Capture the cell that displays the provided text and extract its [X, Y] central coordinate. 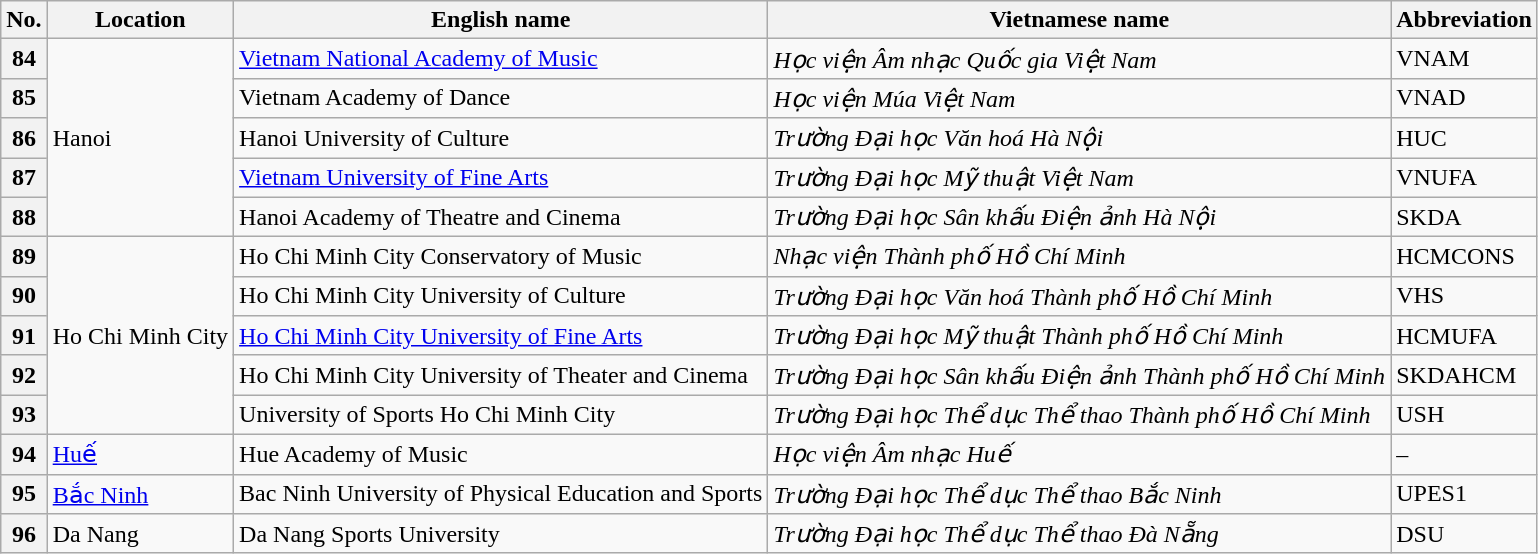
Học viện Âm nhạc Huế [1080, 454]
90 [24, 296]
Da Nang [140, 534]
92 [24, 375]
VNUFA [1464, 178]
Ho Chi Minh City Conservatory of Music [501, 257]
Trường Đại học Sân khấu Điện ảnh Thành phố Hồ Chí Minh [1080, 375]
HCMUFA [1464, 336]
Trường Đại học Mỹ thuật Thành phố Hồ Chí Minh [1080, 336]
95 [24, 494]
English name [501, 20]
Ho Chi Minh City University of Theater and Cinema [501, 375]
Học viện Múa Việt Nam [1080, 98]
89 [24, 257]
No. [24, 20]
Trường Đại học Sân khấu Điện ảnh Hà Nội [1080, 217]
Ho Chi Minh City University of Culture [501, 296]
Hanoi University of Culture [501, 138]
86 [24, 138]
87 [24, 178]
SKDA [1464, 217]
Da Nang Sports University [501, 534]
Vietnam University of Fine Arts [501, 178]
Ho Chi Minh City [140, 336]
University of Sports Ho Chi Minh City [501, 415]
Trường Đại học Thể dục Thể thao Đà Nẵng [1080, 534]
Location [140, 20]
Huế [140, 454]
Vietnamese name [1080, 20]
Bac Ninh University of Physical Education and Sports [501, 494]
Hue Academy of Music [501, 454]
Trường Đại học Văn hoá Hà Nội [1080, 138]
85 [24, 98]
Vietnam Academy of Dance [501, 98]
88 [24, 217]
VNAM [1464, 59]
Học viện Âm nhạc Quốc gia Việt Nam [1080, 59]
VHS [1464, 296]
Hanoi [140, 138]
94 [24, 454]
Vietnam National Academy of Music [501, 59]
Trường Đại học Thể dục Thể thao Bắc Ninh [1080, 494]
Trường Đại học Thể dục Thể thao Thành phố Hồ Chí Minh [1080, 415]
84 [24, 59]
Bắc Ninh [140, 494]
91 [24, 336]
HUC [1464, 138]
93 [24, 415]
UPES1 [1464, 494]
SKDAHCM [1464, 375]
HCMCONS [1464, 257]
Trường Đại học Văn hoá Thành phố Hồ Chí Minh [1080, 296]
Ho Chi Minh City University of Fine Arts [501, 336]
– [1464, 454]
VNAD [1464, 98]
Nhạc viện Thành phố Hồ Chí Minh [1080, 257]
Hanoi Academy of Theatre and Cinema [501, 217]
96 [24, 534]
Abbreviation [1464, 20]
USH [1464, 415]
DSU [1464, 534]
Trường Đại học Mỹ thuật Việt Nam [1080, 178]
